Search for the cell housing the specified text and yield its (x, y) center coordinate. 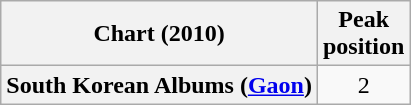
South Korean Albums (Gaon) (160, 85)
Peakposition (363, 34)
2 (363, 85)
Chart (2010) (160, 34)
